Identify which cell holds the provided text, then report its (x, y) central coordinate. 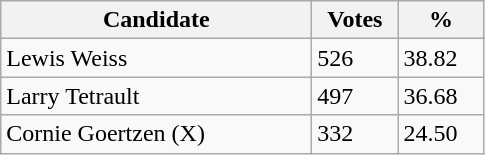
Cornie Goertzen (X) (156, 134)
38.82 (441, 58)
% (441, 20)
526 (355, 58)
24.50 (441, 134)
332 (355, 134)
Votes (355, 20)
Larry Tetrault (156, 96)
36.68 (441, 96)
Lewis Weiss (156, 58)
497 (355, 96)
Candidate (156, 20)
